Scan for the cell matching the given text and deliver its (X, Y) coordinate at center. 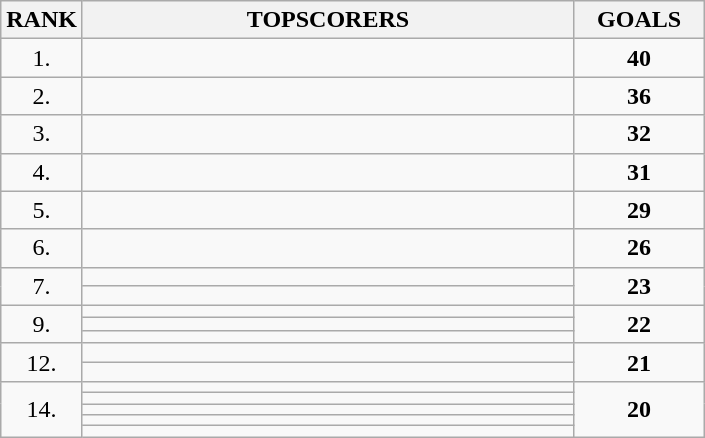
RANK (42, 20)
14. (42, 408)
12. (42, 362)
29 (640, 210)
31 (640, 172)
TOPSCORERS (328, 20)
40 (640, 58)
3. (42, 134)
32 (640, 134)
5. (42, 210)
21 (640, 362)
1. (42, 58)
23 (640, 286)
7. (42, 286)
22 (640, 324)
26 (640, 248)
4. (42, 172)
9. (42, 324)
2. (42, 96)
20 (640, 408)
36 (640, 96)
GOALS (640, 20)
6. (42, 248)
